Return the (X, Y) coordinate for the center point of the cell that contains the specified text.  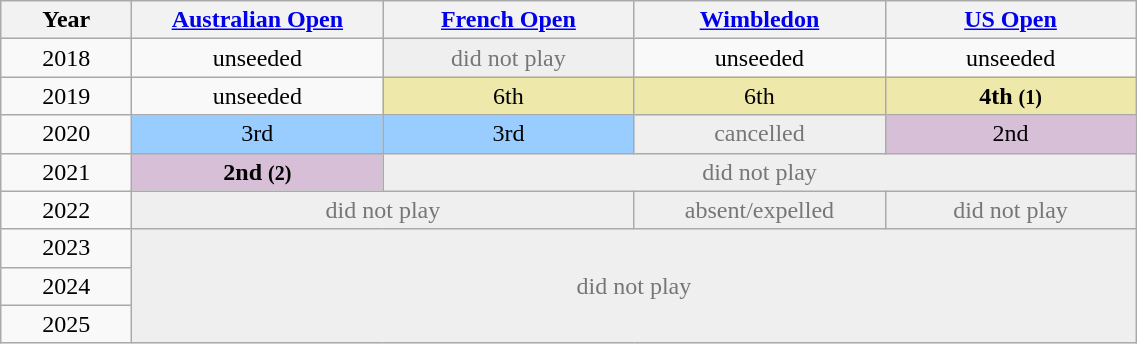
Wimbledon (760, 20)
Australian Open (258, 20)
2nd (1010, 134)
absent/expelled (760, 210)
2022 (66, 210)
US Open (1010, 20)
French Open (508, 20)
2024 (66, 286)
cancelled (760, 134)
2023 (66, 248)
2021 (66, 172)
2018 (66, 58)
4th (1) (1010, 96)
2nd (2) (258, 172)
Year (66, 20)
2020 (66, 134)
2019 (66, 96)
2025 (66, 324)
